Scan for the cell matching the given text and deliver its (x, y) coordinate at center. 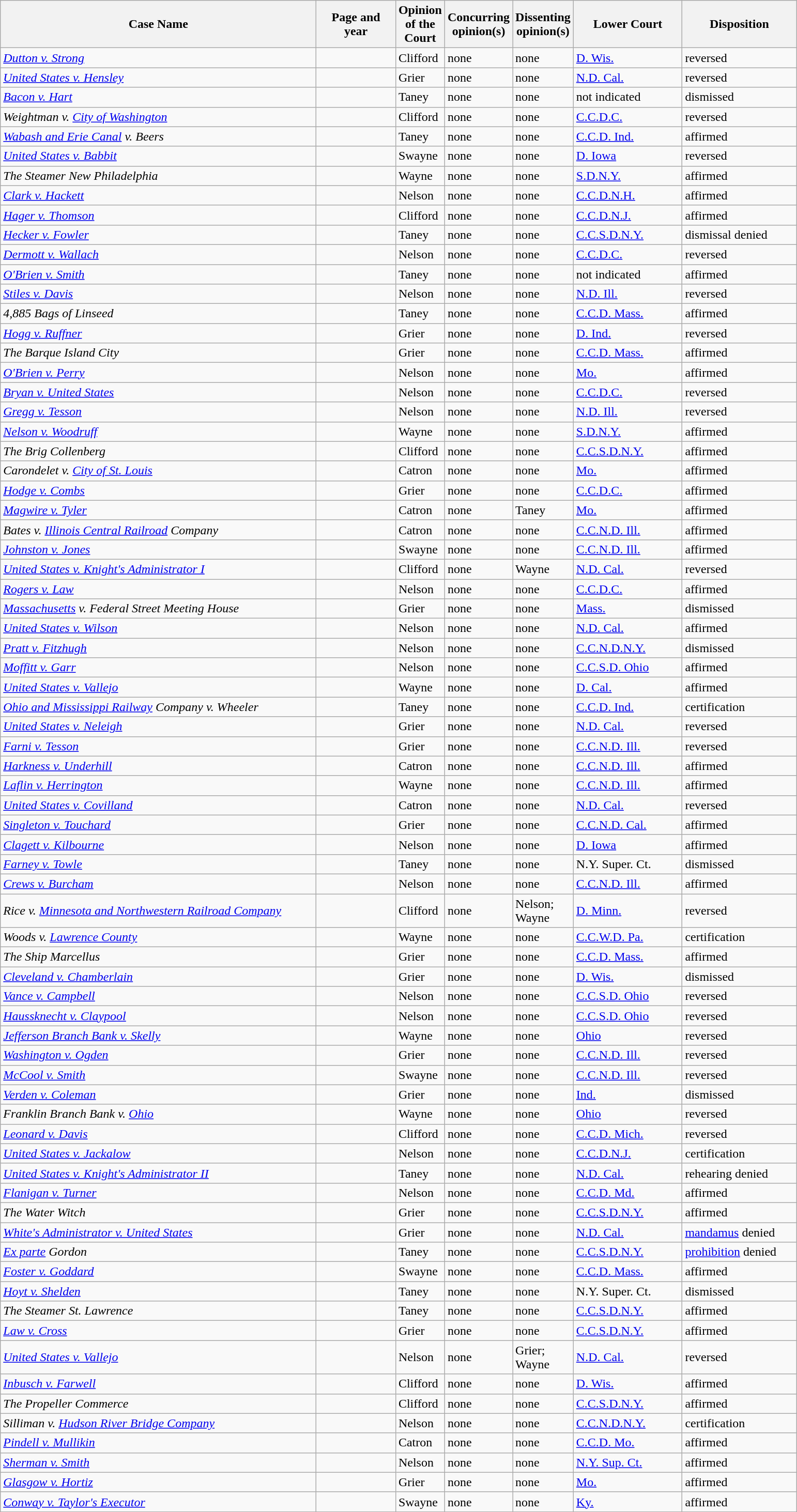
dismissal denied (739, 235)
Dissenting opinion(s) (543, 24)
White's Administrator v. United States (158, 1232)
Glasgow v. Hortiz (158, 1482)
The Barque Island City (158, 353)
O'Brien v. Smith (158, 274)
Lower Court (627, 24)
Concurring opinion(s) (479, 24)
Hager v. Thomson (158, 215)
Case Name (158, 24)
Page and year (356, 24)
Bacon v. Hart (158, 97)
Crews v. Burcham (158, 884)
Magwire v. Tyler (158, 510)
United States v. Knight's Administrator I (158, 569)
4,885 Bags of Linseed (158, 314)
The Water Witch (158, 1212)
Clagett v. Kilbourne (158, 844)
Singleton v. Touchard (158, 825)
Carondelet v. City of St. Louis (158, 471)
Laflin v. Herrington (158, 785)
Hoyt v. Shelden (158, 1291)
D. Ind. (627, 333)
N.Y. Sup. Ct. (627, 1462)
mandamus denied (739, 1232)
Opinion of the Court (420, 24)
Sherman v. Smith (158, 1462)
Ind. (627, 1094)
Flanigan v. Turner (158, 1193)
C.C.D. Mo. (627, 1443)
Silliman v. Hudson River Bridge Company (158, 1423)
Nelson v. Woodruff (158, 431)
Wabash and Erie Canal v. Beers (158, 136)
Disposition (739, 24)
Moffitt v. Garr (158, 668)
Jefferson Branch Bank v. Skelly (158, 1036)
Dutton v. Strong (158, 58)
Clark v. Hackett (158, 195)
D. Cal. (627, 687)
Franklin Branch Bank v. Ohio (158, 1114)
Cleveland v. Chamberlain (158, 977)
Ex parte Gordon (158, 1252)
Stiles v. Davis (158, 294)
C.C.W.D. Pa. (627, 937)
rehearing denied (739, 1173)
Verden v. Coleman (158, 1094)
Mass. (627, 609)
Dermott v. Wallach (158, 254)
The Steamer New Philadelphia (158, 176)
The Ship Marcellus (158, 957)
The Brig Collenberg (158, 451)
Farney v. Towle (158, 864)
Inbusch v. Farwell (158, 1384)
Law v. Cross (158, 1331)
Bryan v. United States (158, 392)
D. Minn. (627, 911)
C.C.D. Md. (627, 1193)
Rogers v. Law (158, 589)
The Steamer St. Lawrence (158, 1311)
Rice v. Minnesota and Northwestern Railroad Company (158, 911)
Nelson; Wayne (543, 911)
C.C.N.D. Cal. (627, 825)
The Propeller Commerce (158, 1403)
Hogg v. Ruffner (158, 333)
McCool v. Smith (158, 1075)
United States v. Jackalow (158, 1153)
United States v. Wilson (158, 628)
United States v. Babbit (158, 156)
Ky. (627, 1502)
Bates v. Illinois Central Railroad Company (158, 530)
Gregg v. Tesson (158, 412)
Conway v. Taylor's Executor (158, 1502)
Washington v. Ogden (158, 1055)
Johnston v. Jones (158, 549)
prohibition denied (739, 1252)
O'Brien v. Perry (158, 373)
United States v. Covilland (158, 805)
United States v. Neleigh (158, 727)
Grier; Wayne (543, 1357)
Woods v. Lawrence County (158, 937)
Foster v. Goddard (158, 1272)
Harkness v. Underhill (158, 766)
Pratt v. Fitzhugh (158, 648)
Weightman v. City of Washington (158, 117)
Pindell v. Mullikin (158, 1443)
United States v. Hensley (158, 78)
Haussknecht v. Claypool (158, 1016)
Vance v. Campbell (158, 996)
C.C.D. Mich. (627, 1134)
C.C.D.N.H. (627, 195)
Leonard v. Davis (158, 1134)
United States v. Knight's Administrator II (158, 1173)
Farni v. Tesson (158, 746)
Ohio and Mississippi Railway Company v. Wheeler (158, 707)
Massachusetts v. Federal Street Meeting House (158, 609)
Hodge v. Combs (158, 490)
Hecker v. Fowler (158, 235)
